Provide the [X, Y] coordinate of the cell's center where the given text is located.  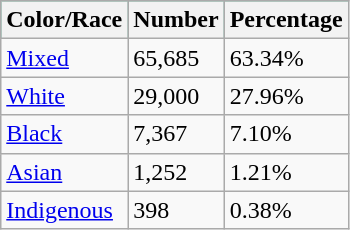
White [64, 96]
Mixed [64, 58]
Black [64, 134]
398 [176, 210]
Asian [64, 172]
1,252 [176, 172]
7.10% [286, 134]
1.21% [286, 172]
Indigenous [64, 210]
63.34% [286, 58]
Number [176, 20]
Color/Race [64, 20]
0.38% [286, 210]
27.96% [286, 96]
Percentage [286, 20]
29,000 [176, 96]
7,367 [176, 134]
65,685 [176, 58]
